For the text-containing cell, return its midpoint in [X, Y] coordinate format. 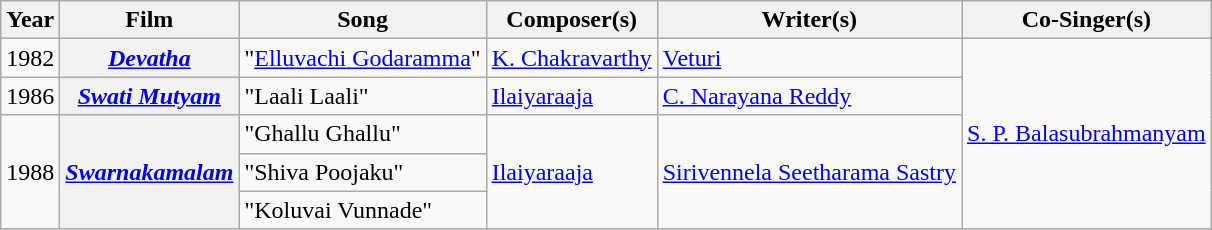
Devatha [150, 58]
C. Narayana Reddy [809, 96]
Year [30, 20]
Film [150, 20]
Veturi [809, 58]
Composer(s) [572, 20]
K. Chakravarthy [572, 58]
Writer(s) [809, 20]
"Ghallu Ghallu" [362, 134]
1986 [30, 96]
1982 [30, 58]
Swarnakamalam [150, 172]
1988 [30, 172]
Swati Mutyam [150, 96]
"Shiva Poojaku" [362, 172]
"Laali Laali" [362, 96]
S. P. Balasubrahmanyam [1087, 134]
Co-Singer(s) [1087, 20]
"Elluvachi Godaramma" [362, 58]
"Koluvai Vunnade" [362, 210]
Song [362, 20]
Sirivennela Seetharama Sastry [809, 172]
